Find where the given text appears and provide that cell's center as [X, Y] coordinate. 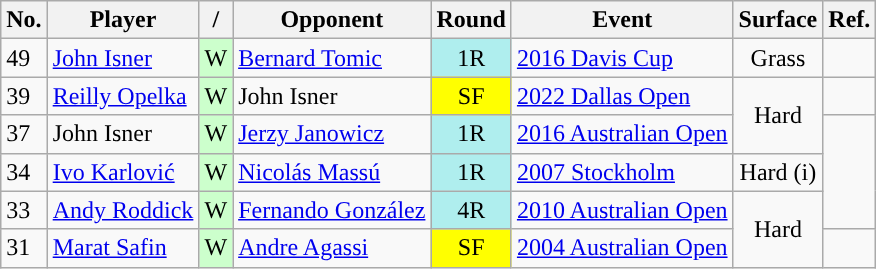
Fernando González [332, 210]
Jerzy Janowicz [332, 134]
Ivo Karlović [123, 172]
Nicolás Massú [332, 172]
49 [24, 58]
Opponent [332, 20]
Hard (i) [778, 172]
Marat Safin [123, 248]
Player [123, 20]
2004 Australian Open [622, 248]
Bernard Tomic [332, 58]
39 [24, 96]
4R [471, 210]
33 [24, 210]
2022 Dallas Open [622, 96]
2007 Stockholm [622, 172]
Grass [778, 58]
Reilly Opelka [123, 96]
2016 Australian Open [622, 134]
/ [216, 20]
2010 Australian Open [622, 210]
37 [24, 134]
Round [471, 20]
Andre Agassi [332, 248]
34 [24, 172]
31 [24, 248]
No. [24, 20]
Surface [778, 20]
2016 Davis Cup [622, 58]
Ref. [850, 20]
Andy Roddick [123, 210]
Event [622, 20]
